Find where the given text appears and provide that cell's center as [x, y] coordinate. 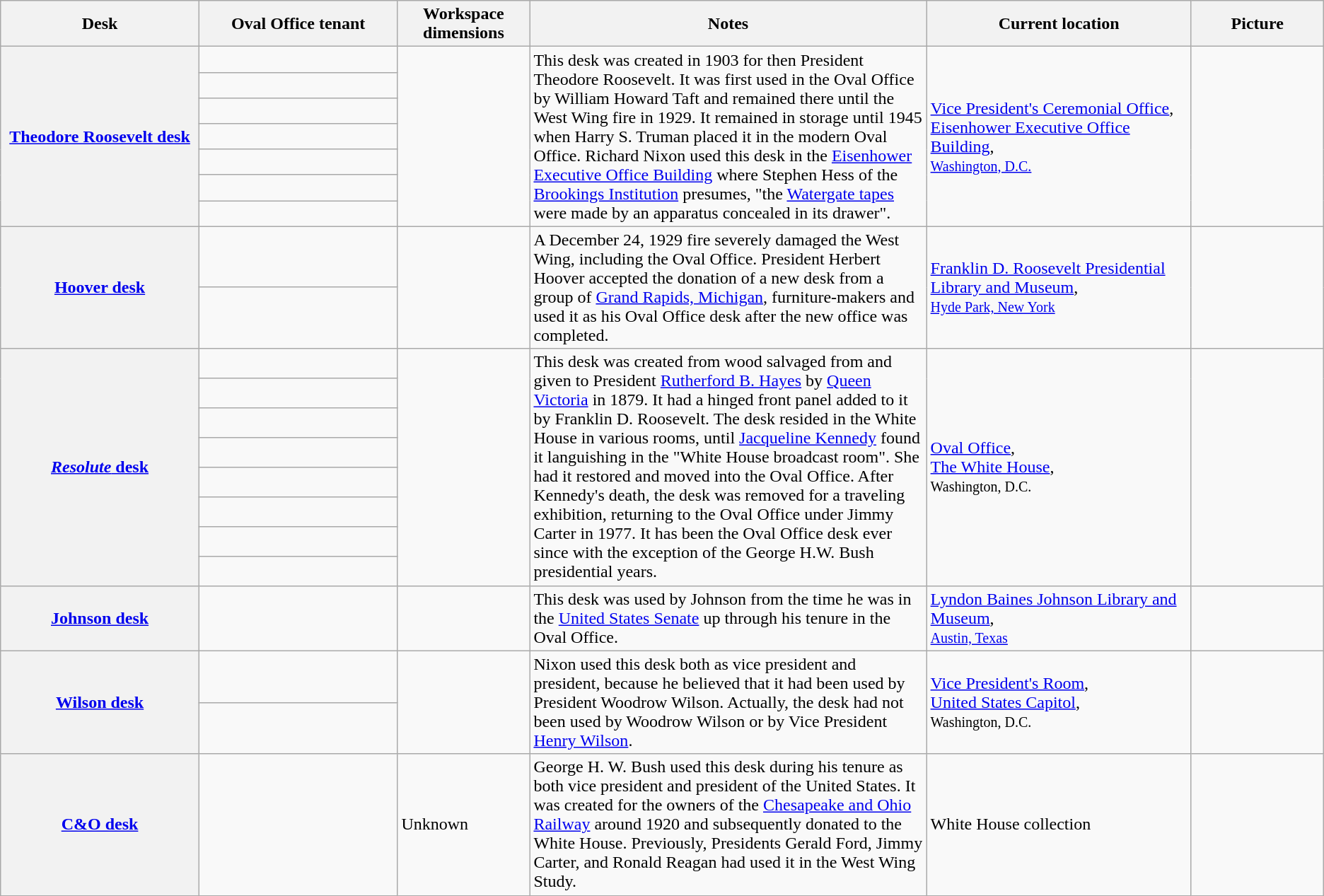
Franklin D. Roosevelt Presidential Library and Museum, Hyde Park, New York [1059, 287]
Vice President's Room, United States Capitol, Washington, D.C. [1059, 702]
This desk was used by Johnson from the time he was in the United States Senate up through his tenure in the Oval Office. [728, 618]
Picture [1258, 24]
Vice President's Ceremonial Office, Eisenhower Executive Office Building, Washington, D.C. [1059, 136]
Johnson desk [100, 618]
Oval Office, The White House, Washington, D.C. [1059, 467]
Wilson desk [100, 702]
Hoover desk [100, 287]
Resolute desk [100, 467]
Unknown [464, 825]
Workspace dimensions [464, 24]
Lyndon Baines Johnson Library and Museum,Austin, Texas [1059, 618]
White House collection [1059, 825]
Oval Office tenant [298, 24]
Current location [1059, 24]
Theodore Roosevelt desk [100, 136]
Notes [728, 24]
C&O desk [100, 825]
Desk [100, 24]
